Locate the cell with the specified text and output its [X, Y] center coordinate. 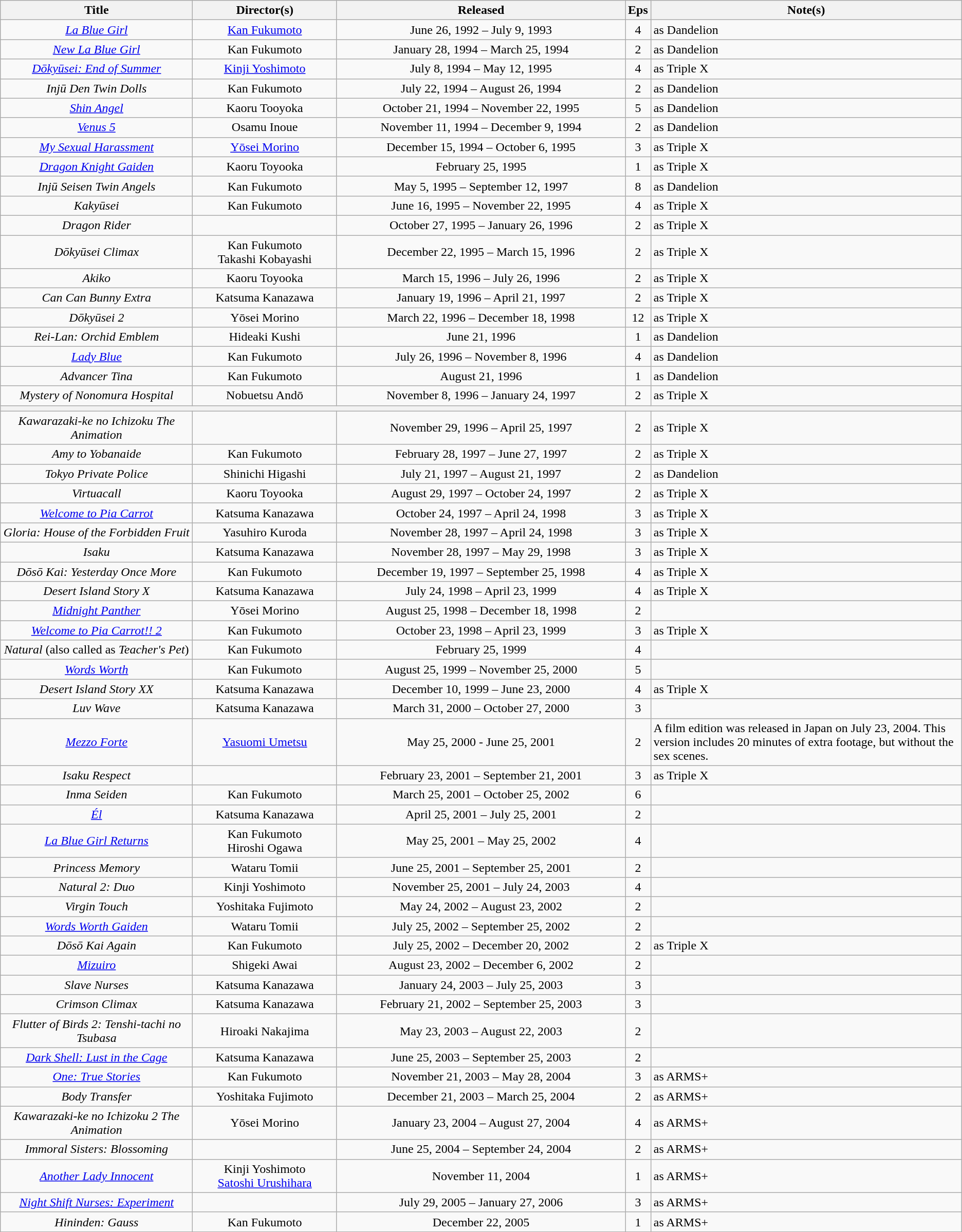
Kawarazaki-ke no Ichizoku 2 The Animation [97, 1123]
December 21, 2003 – March 25, 2004 [481, 1096]
November 11, 1994 – December 9, 1994 [481, 127]
Luv Wave [97, 708]
Desert Island Story XX [97, 689]
My Sexual Harassment [97, 147]
June 25, 2003 – September 25, 2003 [481, 1057]
One: True Stories [97, 1077]
Dōsō Kai: Yesterday Once More [97, 572]
November 11, 2004 [481, 1175]
November 29, 1996 – April 25, 1997 [481, 427]
August 25, 1999 – November 25, 2000 [481, 669]
Desert Island Story X [97, 591]
June 16, 1995 – November 22, 1995 [481, 206]
Kawarazaki-ke no Ichizoku The Animation [97, 427]
Midnight Panther [97, 611]
Kaoru Tooyoka [265, 108]
January 23, 2004 – August 27, 2004 [481, 1123]
December 22, 2005 [481, 1222]
July 21, 1997 – August 21, 1997 [481, 474]
Director(s) [265, 10]
May 23, 2003 – August 22, 2003 [481, 1031]
May 5, 1995 – September 12, 1997 [481, 186]
Natural 2: Duo [97, 887]
Gloria: House of the Forbidden Fruit [97, 532]
Virtuacall [97, 493]
Words Worth Gaiden [97, 926]
Injū Den Twin Dolls [97, 88]
June 25, 2001 – September 25, 2001 [481, 867]
Night Shift Nurses: Experiment [97, 1202]
December 15, 1994 – October 6, 1995 [481, 147]
A film edition was released in Japan on July 23, 2004. This version includes 20 minutes of extra footage, but without the sex scenes. [806, 742]
November 25, 2001 – July 24, 2003 [481, 887]
July 26, 1996 – November 8, 1996 [481, 357]
June 21, 1996 [481, 337]
Shigeki Awai [265, 965]
La Blue Girl Returns [97, 841]
Mezzo Forte [97, 742]
Tokyo Private Police [97, 474]
12 [638, 318]
Yasuomi Umetsu [265, 742]
Lady Blue [97, 357]
Dark Shell: Lust in the Cage [97, 1057]
June 26, 1992 – July 9, 1993 [481, 30]
October 21, 1994 – November 22, 1995 [481, 108]
May 24, 2002 – August 23, 2002 [481, 906]
Osamu Inoue [265, 127]
July 29, 2005 – January 27, 2006 [481, 1202]
April 25, 2001 – July 25, 2001 [481, 814]
Crimson Climax [97, 1004]
Dōkyūsei: End of Summer [97, 69]
Él [97, 814]
July 24, 1998 – April 23, 1999 [481, 591]
January 24, 2003 – July 25, 2003 [481, 985]
La Blue Girl [97, 30]
Another Lady Innocent [97, 1175]
October 24, 1997 – April 24, 1998 [481, 513]
March 22, 1996 – December 18, 1998 [481, 318]
Inma Seiden [97, 795]
Body Transfer [97, 1096]
Dragon Knight Gaiden [97, 166]
February 21, 2002 – September 25, 2003 [481, 1004]
Eps [638, 10]
Dōkyūsei 2 [97, 318]
Kan FukumotoHiroshi Ogawa [265, 841]
Hideaki Kushi [265, 337]
Shin Angel [97, 108]
February 28, 1997 – June 27, 1997 [481, 454]
Kakyūsei [97, 206]
Venus 5 [97, 127]
Shinichi Higashi [265, 474]
October 27, 1995 – January 26, 1996 [481, 225]
Amy to Yobanaide [97, 454]
Words Worth [97, 669]
November 28, 1997 – April 24, 1998 [481, 532]
Isaku Respect [97, 775]
Slave Nurses [97, 985]
August 29, 1997 – October 24, 1997 [481, 493]
March 15, 1996 – July 26, 1996 [481, 278]
Natural (also called as Teacher's Pet) [97, 650]
November 21, 2003 – May 28, 2004 [481, 1077]
August 21, 1996 [481, 376]
6 [638, 795]
Hiroaki Nakajima [265, 1031]
July 8, 1994 – May 12, 1995 [481, 69]
June 25, 2004 – September 24, 2004 [481, 1149]
January 19, 1996 – April 21, 1997 [481, 298]
Flutter of Birds 2: Tenshi-tachi no Tsubasa [97, 1031]
July 22, 1994 – August 26, 1994 [481, 88]
Isaku [97, 552]
Mizuiro [97, 965]
8 [638, 186]
November 28, 1997 – May 29, 1998 [481, 552]
Title [97, 10]
Injū Seisen Twin Angels [97, 186]
February 25, 1999 [481, 650]
August 23, 2002 – December 6, 2002 [481, 965]
December 10, 1999 – June 23, 2000 [481, 689]
Dōkyūsei Climax [97, 252]
New La Blue Girl [97, 49]
October 23, 1998 – April 23, 1999 [481, 630]
Yasuhiro Kuroda [265, 532]
Can Can Bunny Extra [97, 298]
Welcome to Pia Carrot!! 2 [97, 630]
Dōsō Kai Again [97, 946]
Hininden: Gauss [97, 1222]
Kan FukumotoTakashi Kobayashi [265, 252]
May 25, 2000 - June 25, 2001 [481, 742]
Virgin Touch [97, 906]
Welcome to Pia Carrot [97, 513]
February 25, 1995 [481, 166]
Mystery of Nonomura Hospital [97, 396]
Dragon Rider [97, 225]
Rei-Lan: Orchid Emblem [97, 337]
Immoral Sisters: Blossoming [97, 1149]
August 25, 1998 – December 18, 1998 [481, 611]
January 28, 1994 – March 25, 1994 [481, 49]
Advancer Tina [97, 376]
Nobuetsu Andō [265, 396]
Akiko [97, 278]
Released [481, 10]
Note(s) [806, 10]
March 31, 2000 – October 27, 2000 [481, 708]
December 22, 1995 – March 15, 1996 [481, 252]
May 25, 2001 – May 25, 2002 [481, 841]
Kinji YoshimotoSatoshi Urushihara [265, 1175]
Princess Memory [97, 867]
March 25, 2001 – October 25, 2002 [481, 795]
November 8, 1996 – January 24, 1997 [481, 396]
July 25, 2002 – September 25, 2002 [481, 926]
July 25, 2002 – December 20, 2002 [481, 946]
February 23, 2001 – September 21, 2001 [481, 775]
December 19, 1997 – September 25, 1998 [481, 572]
